Scan for the cell matching the given text and deliver its (x, y) coordinate at center. 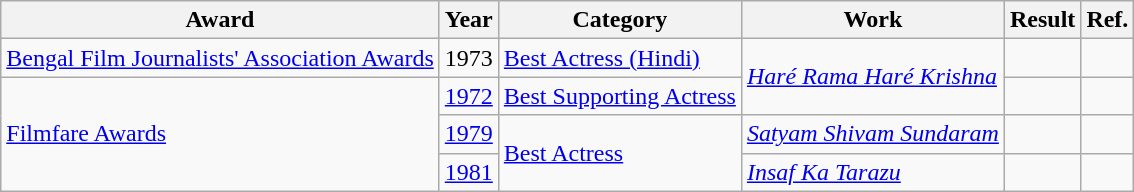
Work (872, 20)
Bengal Film Journalists' Association Awards (220, 58)
1981 (468, 172)
1973 (468, 58)
Filmfare Awards (220, 134)
1972 (468, 96)
Insaf Ka Tarazu (872, 172)
Haré Rama Haré Krishna (872, 77)
1979 (468, 134)
Best Supporting Actress (620, 96)
Ref. (1108, 20)
Best Actress (Hindi) (620, 58)
Category (620, 20)
Best Actress (620, 153)
Result (1042, 20)
Year (468, 20)
Award (220, 20)
Satyam Shivam Sundaram (872, 134)
